Capture the cell that displays the provided text and extract its (x, y) central coordinate. 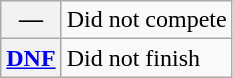
DNF (31, 58)
Did not compete (146, 20)
— (31, 20)
Did not finish (146, 58)
